Capture the cell that displays the provided text and extract its [x, y] central coordinate. 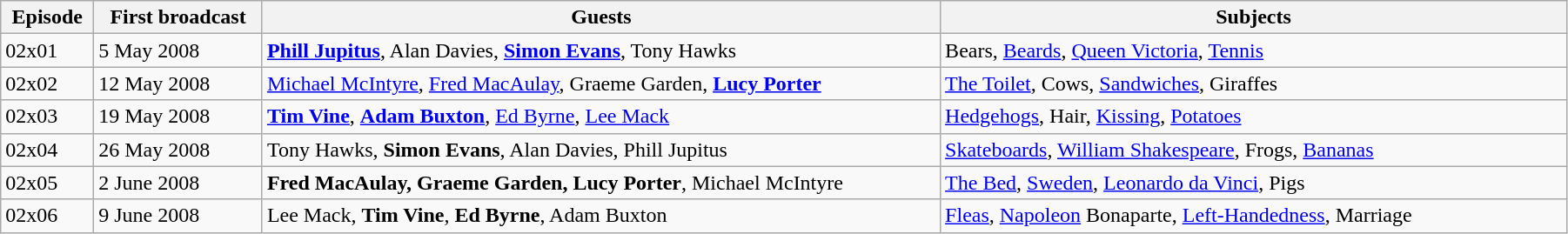
Fleas, Napoleon Bonaparte, Left-Handedness, Marriage [1254, 216]
Phill Jupitus, Alan Davies, Simon Evans, Tony Hawks [600, 50]
Subjects [1254, 17]
Michael McIntyre, Fred MacAulay, Graeme Garden, Lucy Porter [600, 84]
5 May 2008 [178, 50]
02x01 [47, 50]
Bears, Beards, Queen Victoria, Tennis [1254, 50]
The Toilet, Cows, Sandwiches, Giraffes [1254, 84]
Episode [47, 17]
Fred MacAulay, Graeme Garden, Lucy Porter, Michael McIntyre [600, 183]
26 May 2008 [178, 150]
02x06 [47, 216]
02x02 [47, 84]
Lee Mack, Tim Vine, Ed Byrne, Adam Buxton [600, 216]
2 June 2008 [178, 183]
02x03 [47, 117]
Tim Vine, Adam Buxton, Ed Byrne, Lee Mack [600, 117]
First broadcast [178, 17]
Skateboards, William Shakespeare, Frogs, Bananas [1254, 150]
19 May 2008 [178, 117]
The Bed, Sweden, Leonardo da Vinci, Pigs [1254, 183]
9 June 2008 [178, 216]
Guests [600, 17]
12 May 2008 [178, 84]
Hedgehogs, Hair, Kissing, Potatoes [1254, 117]
Tony Hawks, Simon Evans, Alan Davies, Phill Jupitus [600, 150]
02x04 [47, 150]
02x05 [47, 183]
